Output the (X, Y) coordinate of the center of the cell containing the given text.  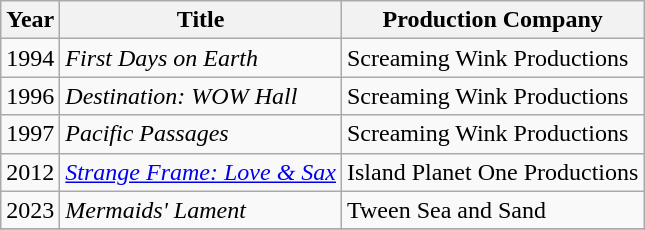
Destination: WOW Hall (201, 96)
First Days on Earth (201, 58)
Title (201, 20)
Year (30, 20)
2012 (30, 172)
Tween Sea and Sand (492, 210)
Mermaids' Lament (201, 210)
Production Company (492, 20)
1997 (30, 134)
Strange Frame: Love & Sax (201, 172)
1994 (30, 58)
2023 (30, 210)
1996 (30, 96)
Island Planet One Productions (492, 172)
Pacific Passages (201, 134)
